From the cell containing the given text, extract its center point as [x, y] coordinate. 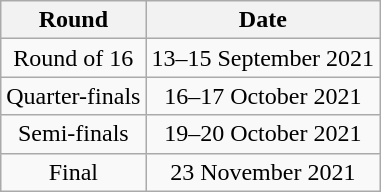
Final [74, 172]
19–20 October 2021 [263, 134]
Round of 16 [74, 58]
Semi-finals [74, 134]
Round [74, 20]
16–17 October 2021 [263, 96]
Date [263, 20]
Quarter-finals [74, 96]
23 November 2021 [263, 172]
13–15 September 2021 [263, 58]
